Search for the cell housing the specified text and yield its [x, y] center coordinate. 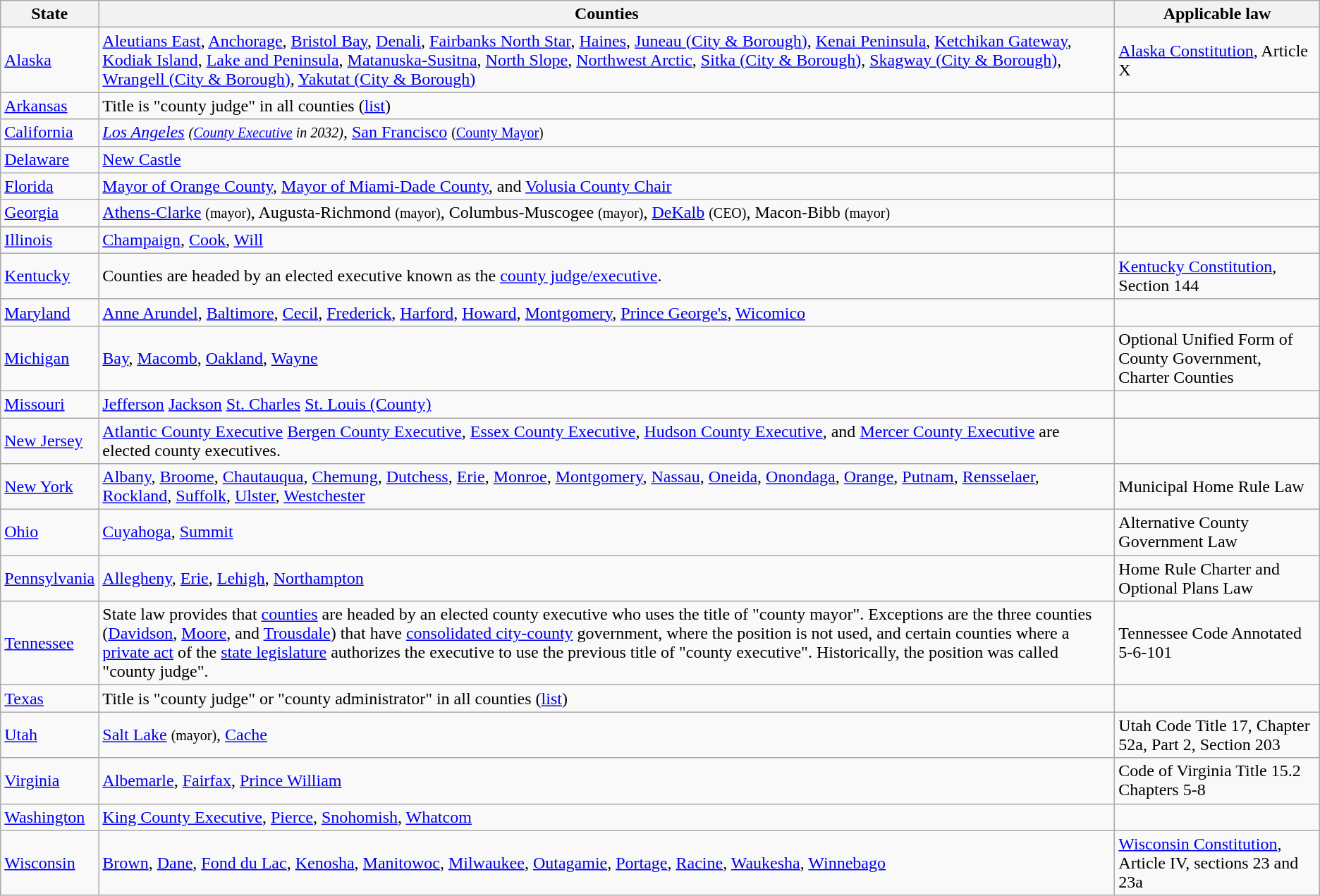
Athens-Clarke (mayor), Augusta-Richmond (mayor), Columbus-Muscogee (mayor), DeKalb (CEO), Macon-Bibb (mayor) [606, 213]
Home Rule Charter and Optional Plans Law [1217, 578]
Delaware [49, 159]
Ohio [49, 533]
Title is "county judge" in all counties (list) [606, 106]
Wisconsin [49, 863]
Counties are headed by an elected executive known as the county judge/executive. [606, 276]
Municipal Home Rule Law [1217, 486]
King County Executive, Pierce, Snohomish, Whatcom [606, 817]
Counties [606, 14]
State [49, 14]
Utah Code Title 17, Chapter 52a, Part 2, Section 203 [1217, 735]
Tennessee Code Annotated 5-6-101 [1217, 643]
Utah [49, 735]
Optional Unified Form of County Government, Charter Counties [1217, 358]
Alaska Constitution, Article X [1217, 60]
Maryland [49, 312]
Title is "county judge" or "county administrator" in all counties (list) [606, 699]
Alaska [49, 60]
Cuyahoga, Summit [606, 533]
Arkansas [49, 106]
Michigan [49, 358]
Georgia [49, 213]
Alternative County Government Law [1217, 533]
Texas [49, 699]
Virginia [49, 781]
Kentucky Constitution, Section 144 [1217, 276]
New Jersey [49, 440]
Washington [49, 817]
Tennessee [49, 643]
Code of Virginia Title 15.2 Chapters 5-8 [1217, 781]
Applicable law [1217, 14]
Pennsylvania [49, 578]
Bay, Macomb, Oakland, Wayne [606, 358]
Jefferson Jackson St. Charles St. Louis (County) [606, 404]
Salt Lake (mayor), Cache [606, 735]
Wisconsin Constitution, Article IV, sections 23 and 23a [1217, 863]
Mayor of Orange County, Mayor of Miami-Dade County, and Volusia County Chair [606, 186]
Allegheny, Erie, Lehigh, Northampton [606, 578]
California [49, 133]
Brown, Dane, Fond du Lac, Kenosha, Manitowoc, Milwaukee, Outagamie, Portage, Racine, Waukesha, Winnebago [606, 863]
Anne Arundel, Baltimore, Cecil, Frederick, Harford, Howard, Montgomery, Prince George's, Wicomico [606, 312]
New Castle [606, 159]
Illinois [49, 240]
New York [49, 486]
Albemarle, Fairfax, Prince William [606, 781]
Missouri [49, 404]
Los Angeles (County Executive in 2032), San Francisco (County Mayor) [606, 133]
Kentucky [49, 276]
Champaign, Cook, Will [606, 240]
Florida [49, 186]
